Identify which cell holds the provided text, then report its (x, y) central coordinate. 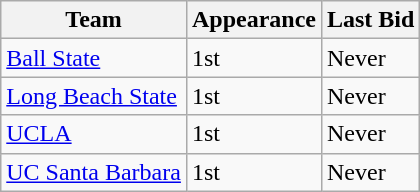
Appearance (254, 20)
UCLA (94, 134)
UC Santa Barbara (94, 172)
Last Bid (370, 20)
Long Beach State (94, 96)
Ball State (94, 58)
Team (94, 20)
